Provide the (X, Y) coordinate of the cell's center where the given text is located.  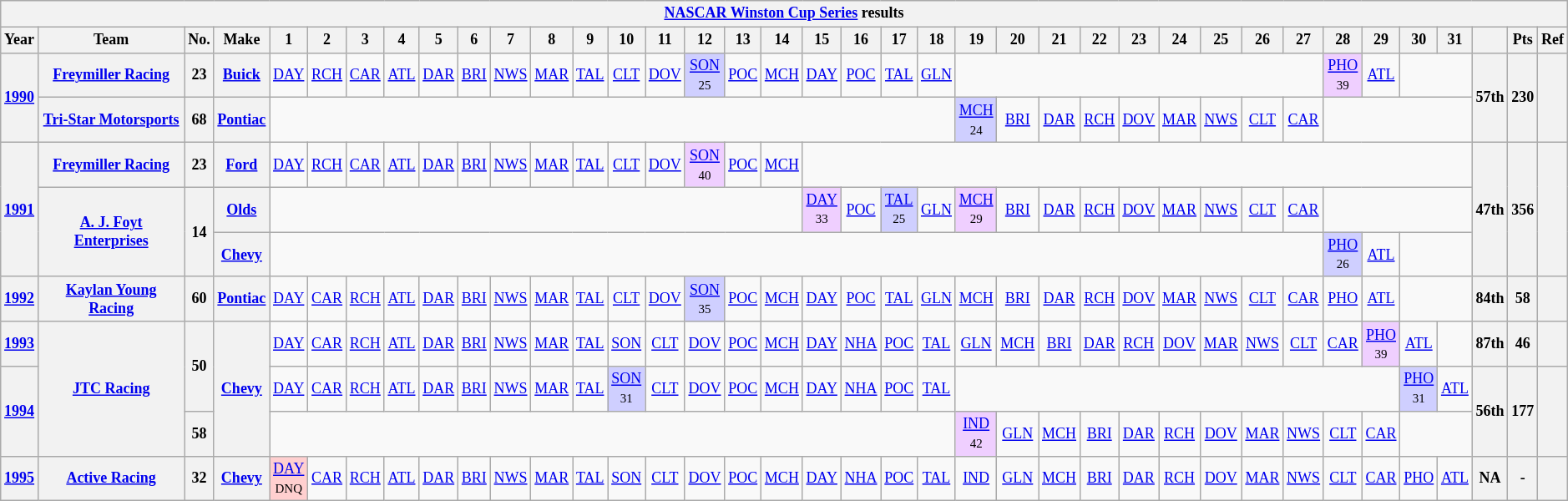
PHO31 (1419, 389)
29 (1381, 40)
Tri-Star Motorsports (110, 120)
1994 (20, 411)
9 (590, 40)
5 (439, 40)
IND42 (976, 433)
Team (110, 40)
60 (199, 299)
Pts (1523, 40)
DAYDNQ (289, 478)
MCH24 (976, 120)
12 (705, 40)
Active Racing (110, 478)
8 (552, 40)
15 (822, 40)
26 (1262, 40)
- (1523, 478)
28 (1343, 40)
A. J. Foyt Enterprises (110, 232)
MCH29 (976, 210)
27 (1304, 40)
24 (1180, 40)
Ford (242, 164)
TAL25 (899, 210)
No. (199, 40)
2 (327, 40)
84th (1490, 299)
4 (402, 40)
NASCAR Winston Cup Series results (784, 13)
10 (626, 40)
Make (242, 40)
18 (937, 40)
13 (743, 40)
16 (861, 40)
19 (976, 40)
31 (1455, 40)
230 (1523, 97)
1993 (20, 344)
11 (665, 40)
356 (1523, 209)
6 (474, 40)
1995 (20, 478)
Buick (242, 75)
68 (199, 120)
Ref (1553, 40)
17 (899, 40)
177 (1523, 411)
47th (1490, 209)
Year (20, 40)
3 (365, 40)
DAY33 (822, 210)
32 (199, 478)
7 (511, 40)
SON40 (705, 164)
30 (1419, 40)
56th (1490, 411)
PHO26 (1343, 255)
25 (1221, 40)
20 (1018, 40)
22 (1099, 40)
21 (1060, 40)
87th (1490, 344)
1 (289, 40)
1990 (20, 97)
NA (1490, 478)
57th (1490, 97)
Olds (242, 210)
IND (976, 478)
1991 (20, 209)
Kaylan Young Racing (110, 299)
1992 (20, 299)
SON35 (705, 299)
50 (199, 366)
SON31 (626, 389)
JTC Racing (110, 389)
SON25 (705, 75)
46 (1523, 344)
